Return (X, Y) of the center of cell containing provided text 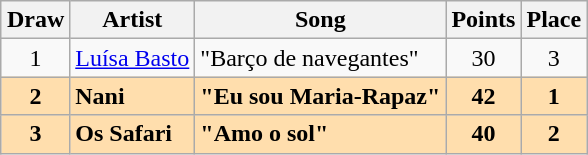
30 (484, 58)
Draw (35, 20)
Artist (132, 20)
42 (484, 96)
40 (484, 134)
Points (484, 20)
Luísa Basto (132, 58)
Song (320, 20)
Os Safari (132, 134)
Place (554, 20)
"Barço de navegantes" (320, 58)
"Eu sou Maria-Rapaz" (320, 96)
"Amo o sol" (320, 134)
Nani (132, 96)
